Pinpoint the cell where the given text exists, returning its (x, y) midpoint coordinate. 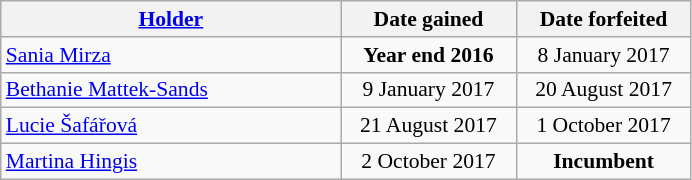
Incumbent (604, 162)
Lucie Šafářová (171, 126)
1 October 2017 (604, 126)
9 January 2017 (428, 90)
Holder (171, 19)
Bethanie Mattek-Sands (171, 90)
Sania Mirza (171, 55)
20 August 2017 (604, 90)
2 October 2017 (428, 162)
Year end 2016 (428, 55)
Date forfeited (604, 19)
Martina Hingis (171, 162)
Date gained (428, 19)
8 January 2017 (604, 55)
21 August 2017 (428, 126)
